Scan for the cell matching the given text and deliver its (x, y) coordinate at center. 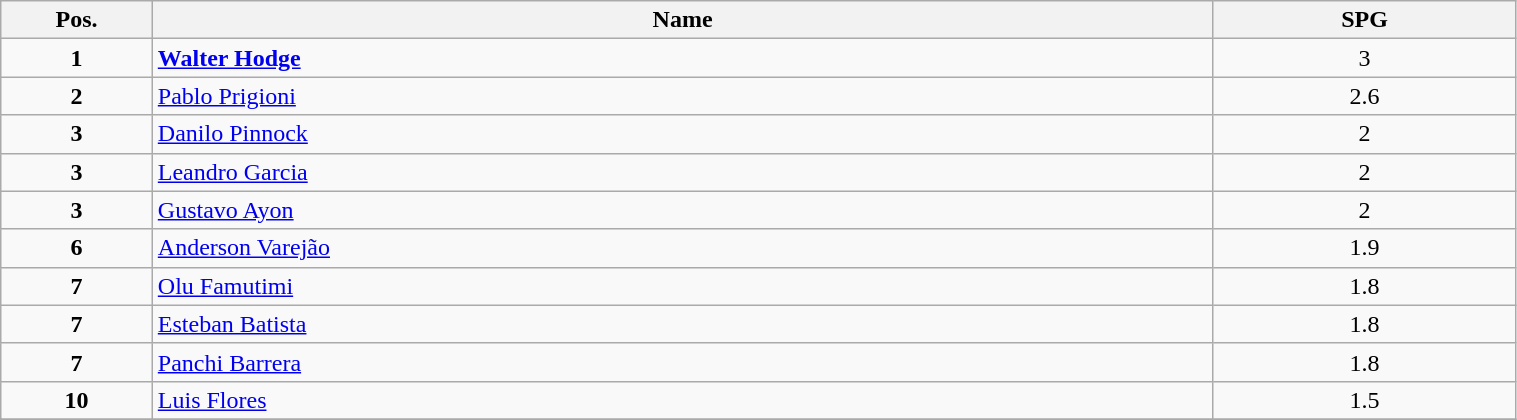
10 (77, 400)
Pos. (77, 20)
Luis Flores (682, 400)
Danilo Pinnock (682, 134)
SPG (1364, 20)
Gustavo Ayon (682, 210)
Leandro Garcia (682, 172)
Esteban Batista (682, 324)
6 (77, 248)
1.9 (1364, 248)
Olu Famutimi (682, 286)
1 (77, 58)
Name (682, 20)
Anderson Varejão (682, 248)
Walter Hodge (682, 58)
2.6 (1364, 96)
1.5 (1364, 400)
Panchi Barrera (682, 362)
Pablo Prigioni (682, 96)
